Search for the cell housing the specified text and yield its [X, Y] center coordinate. 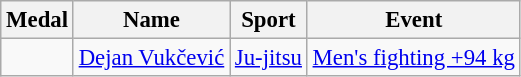
Sport [269, 20]
Name [151, 20]
Dejan Vukčević [151, 58]
Men's fighting +94 kg [414, 58]
Medal [38, 20]
Event [414, 20]
Ju-jitsu [269, 58]
